Detect which cell encompasses the target text, then output its [x, y] center coordinate. 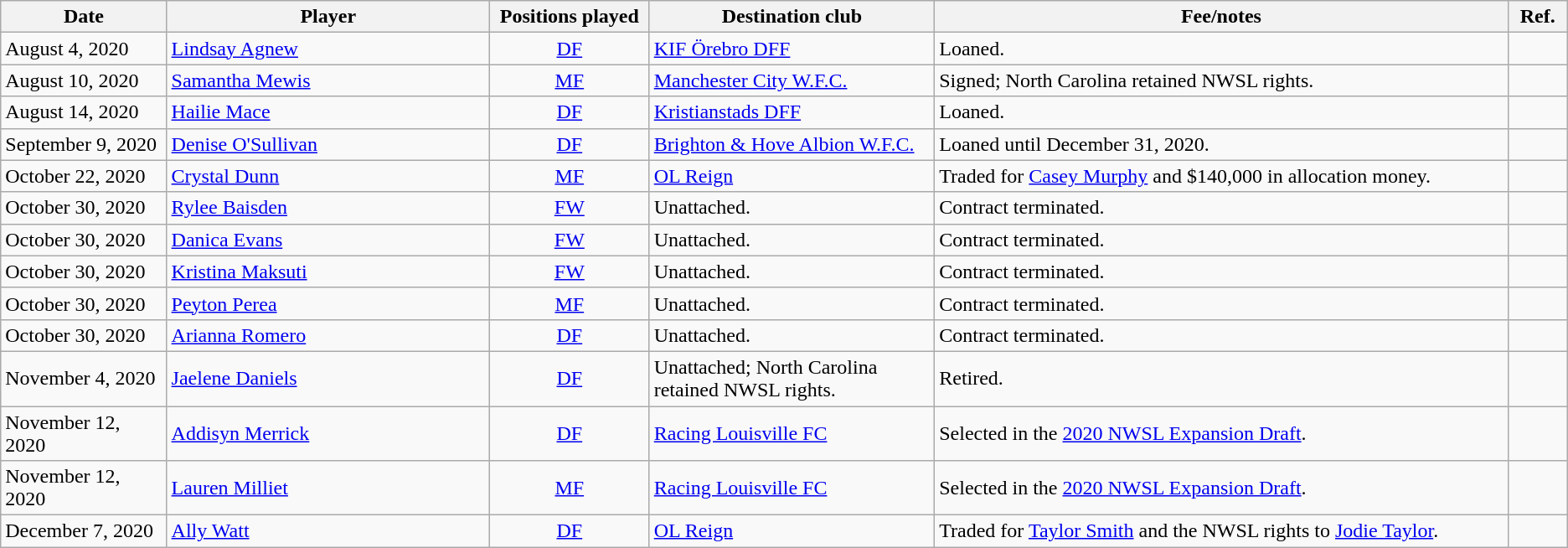
Positions played [570, 17]
Crystal Dunn [328, 176]
Ally Watt [328, 531]
Unattached; North Carolina retained NWSL rights. [792, 379]
Manchester City W.F.C. [792, 80]
Kristianstads DFF [792, 112]
Fee/notes [1221, 17]
Destination club [792, 17]
Traded for Casey Murphy and $140,000 in allocation money. [1221, 176]
Peyton Perea [328, 303]
Danica Evans [328, 240]
Samantha Mewis [328, 80]
Jaelene Daniels [328, 379]
Rylee Baisden [328, 208]
Denise O'Sullivan [328, 144]
August 4, 2020 [84, 49]
Brighton & Hove Albion W.F.C. [792, 144]
KIF Örebro DFF [792, 49]
Loaned until December 31, 2020. [1221, 144]
December 7, 2020 [84, 531]
Lindsay Agnew [328, 49]
Hailie Mace [328, 112]
Kristina Maksuti [328, 271]
August 10, 2020 [84, 80]
Arianna Romero [328, 335]
November 4, 2020 [84, 379]
Player [328, 17]
August 14, 2020 [84, 112]
Date [84, 17]
Addisyn Merrick [328, 432]
Signed; North Carolina retained NWSL rights. [1221, 80]
October 22, 2020 [84, 176]
September 9, 2020 [84, 144]
Lauren Milliet [328, 488]
Retired. [1221, 379]
Ref. [1538, 17]
Traded for Taylor Smith and the NWSL rights to Jodie Taylor. [1221, 531]
